Provide the (x, y) coordinate of the cell's center where the given text is located.  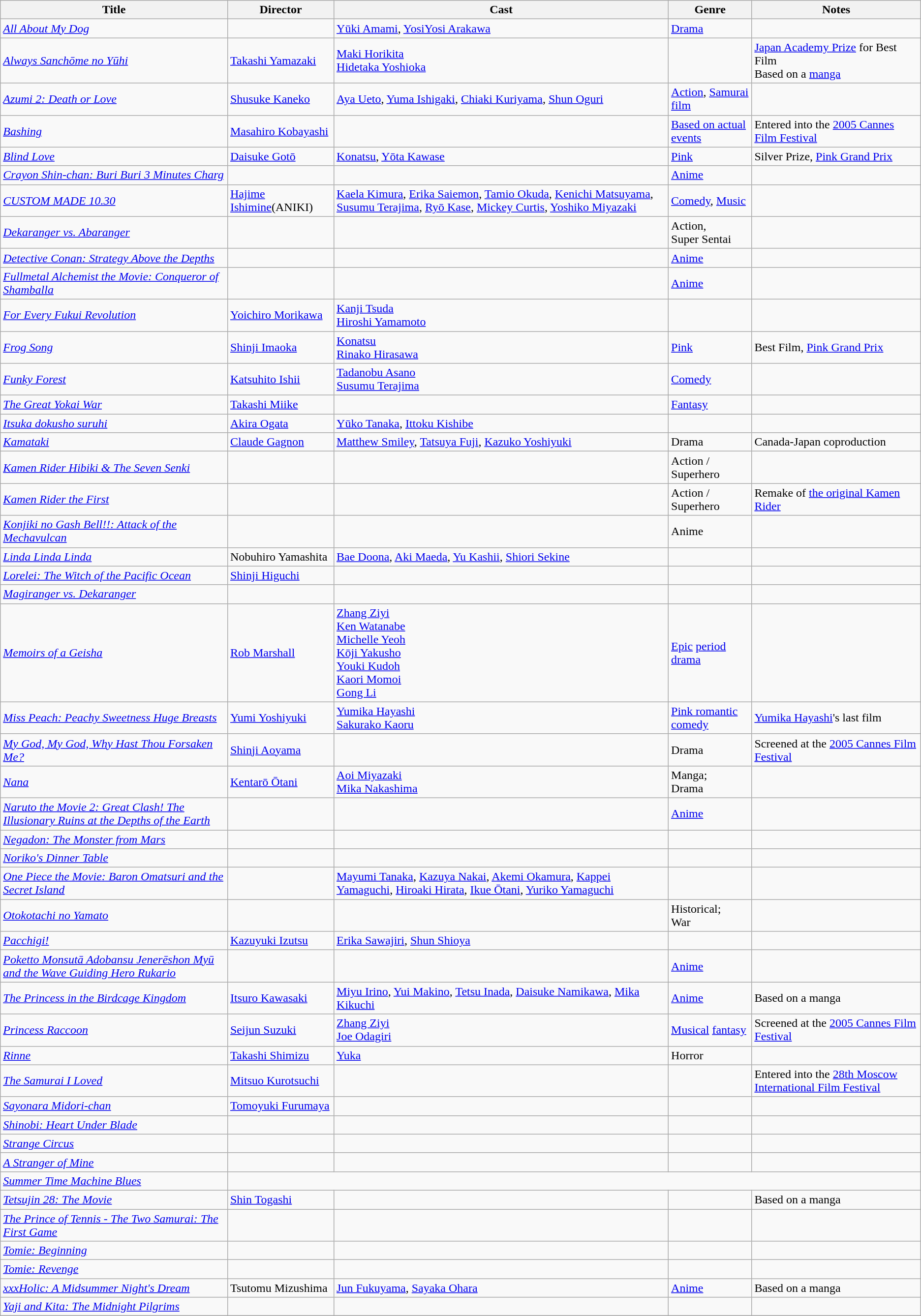
Musical fantasy (710, 1030)
Yuka (501, 1055)
Tomie: Revenge (114, 1269)
Fullmetal Alchemist the Movie: Conqueror of Shamballa (114, 283)
Zhang ZiyiJoe Odagiri (501, 1030)
Itsuro Kawasaki (280, 998)
Yoichiro Morikawa (280, 315)
Sayonara Midori-chan (114, 1106)
Nobuhiro Yamashita (280, 557)
Director (280, 10)
Summer Time Machine Blues (114, 1181)
Konatsu, Yōta Kawase (501, 156)
Shinji Higuchi (280, 575)
Azumi 2: Death or Love (114, 99)
Japan Academy Prize for Best FilmBased on a manga (836, 60)
Tadanobu AsanoSusumu Terajima (501, 380)
Princess Raccoon (114, 1030)
Shin Togashi (280, 1199)
Mayumi Tanaka, Kazuya Nakai, Akemi Okamura, Kappei Yamaguchi, Hiroaki Hirata, Ikue Ōtani, Yuriko Yamaguchi (501, 883)
Daisuke Gotō (280, 156)
Miss Peach: Peachy Sweetness Huge Breasts (114, 718)
My God, My God, Why Hast Thou Forsaken Me? (114, 749)
Mitsuo Kurotsuchi (280, 1081)
Funky Forest (114, 380)
Remake of the original Kamen Rider (836, 500)
The Prince of Tennis - The Two Samurai: The First Game (114, 1225)
KonatsuRinako Hirasawa (501, 347)
Blind Love (114, 156)
Aya Ueto, Yuma Ishigaki, Chiaki Kuriyama, Shun Oguri (501, 99)
xxxHolic: A Midsummer Night's Dream (114, 1288)
Always Sanchōme no Yūhi (114, 60)
Yumi Yoshiyuki (280, 718)
Naruto the Movie 2: Great Clash! The Illusionary Ruins at the Depths of the Earth (114, 813)
Action,Super Sentai (710, 232)
Canada-Japan coproduction (836, 442)
Tetsujin 28: The Movie (114, 1199)
Kanji TsudaHiroshi Yamamoto (501, 315)
Poketto Monsutā Adobansu Jenerēshon Myū and the Wave Guiding Hero Rukario (114, 966)
Maki HorikitaHidetaka Yoshioka (501, 60)
Zhang ZiyiKen WatanabeMichelle YeohKōji YakushoYouki KudohKaori MomoiGong Li (501, 653)
Yumika HayashiSakurako Kaoru (501, 718)
A Stranger of Mine (114, 1162)
Tomoyuki Furumaya (280, 1106)
Pacchigi! (114, 941)
Shusuke Kaneko (280, 99)
Entered into the 2005 Cannes Film Festival (836, 131)
Claude Gagnon (280, 442)
Kaela Kimura, Erika Saiemon, Tamio Okuda, Kenichi Matsuyama, Susumu Terajima, Ryō Kase, Mickey Curtis, Yoshiko Miyazaki (501, 201)
Bae Doona, Aki Maeda, Yu Kashii, Shiori Sekine (501, 557)
Matthew Smiley, Tatsuya Fuji, Kazuko Yoshiyuki (501, 442)
Best Film, Pink Grand Prix (836, 347)
Pink romantic comedy (710, 718)
Yūki Amami, YosiYosi Arakawa (501, 29)
Manga;Drama (710, 782)
Yaji and Kita: The Midnight Pilgrims (114, 1307)
Based on actual events (710, 131)
Katsuhito Ishii (280, 380)
Shinobi: Heart Under Blade (114, 1125)
Linda Linda Linda (114, 557)
Magiranger vs. Dekaranger (114, 594)
Shinji Imaoka (280, 347)
Genre (710, 10)
Hajime Ishimine(ANIKI) (280, 201)
Horror (710, 1055)
Silver Prize, Pink Grand Prix (836, 156)
Strange Circus (114, 1143)
Kazuyuki Izutsu (280, 941)
The Great Yokai War (114, 405)
Yūko Tanaka, Ittoku Kishibe (501, 423)
Detective Conan: Strategy Above the Depths (114, 258)
Erika Sawajiri, Shun Shioya (501, 941)
Kamen Rider Hibiki & The Seven Senki (114, 467)
Rob Marshall (280, 653)
Miyu Irino, Yui Makino, Tetsu Inada, Daisuke Namikawa, Mika Kikuchi (501, 998)
Cast (501, 10)
Action, Samurai film (710, 99)
Seijun Suzuki (280, 1030)
Takashi Miike (280, 405)
The Princess in the Birdcage Kingdom (114, 998)
Takashi Shimizu (280, 1055)
Historical;War (710, 916)
Lorelei: The Witch of the Pacific Ocean (114, 575)
Kamataki (114, 442)
Notes (836, 10)
Itsuka dokusho suruhi (114, 423)
Masahiro Kobayashi (280, 131)
The Samurai I Loved (114, 1081)
Aoi MiyazakiMika Nakashima (501, 782)
CUSTOM MADE 10.30 (114, 201)
Fantasy (710, 405)
Comedy, Music (710, 201)
Entered into the 28th Moscow International Film Festival (836, 1081)
Noriko's Dinner Table (114, 858)
Yumika Hayashi's last film (836, 718)
Tomie: Beginning (114, 1251)
Comedy (710, 380)
Konjiki no Gash Bell!!: Attack of the Mechavulcan (114, 531)
Shinji Aoyama (280, 749)
Tsutomu Mizushima (280, 1288)
Jun Fukuyama, Sayaka Ohara (501, 1288)
Epic period drama (710, 653)
Takashi Yamazaki (280, 60)
Rinne (114, 1055)
For Every Fukui Revolution (114, 315)
Title (114, 10)
Negadon: The Monster from Mars (114, 839)
Kentarō Ōtani (280, 782)
All About My Dog (114, 29)
Bashing (114, 131)
Otokotachi no Yamato (114, 916)
Memoirs of a Geisha (114, 653)
Akira Ogata (280, 423)
Dekaranger vs. Abaranger (114, 232)
One Piece the Movie: Baron Omatsuri and the Secret Island (114, 883)
Crayon Shin-chan: Buri Buri 3 Minutes Charg (114, 175)
Frog Song (114, 347)
Kamen Rider the First (114, 500)
Nana (114, 782)
